Return [x, y] of the center of cell containing provided text 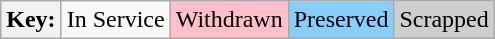
Key: [31, 20]
Withdrawn [229, 20]
In Service [116, 20]
Preserved [341, 20]
Scrapped [444, 20]
